Determine the [x, y] coordinate at the center of the cell enclosing the given text.  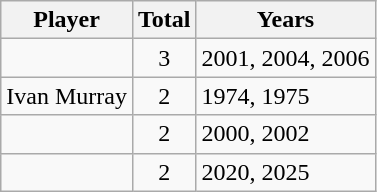
Total [164, 20]
2020, 2025 [286, 172]
Player [67, 20]
Years [286, 20]
1974, 1975 [286, 96]
3 [164, 58]
Ivan Murray [67, 96]
2001, 2004, 2006 [286, 58]
2000, 2002 [286, 134]
